From the cell containing the given text, extract its center point as (X, Y) coordinate. 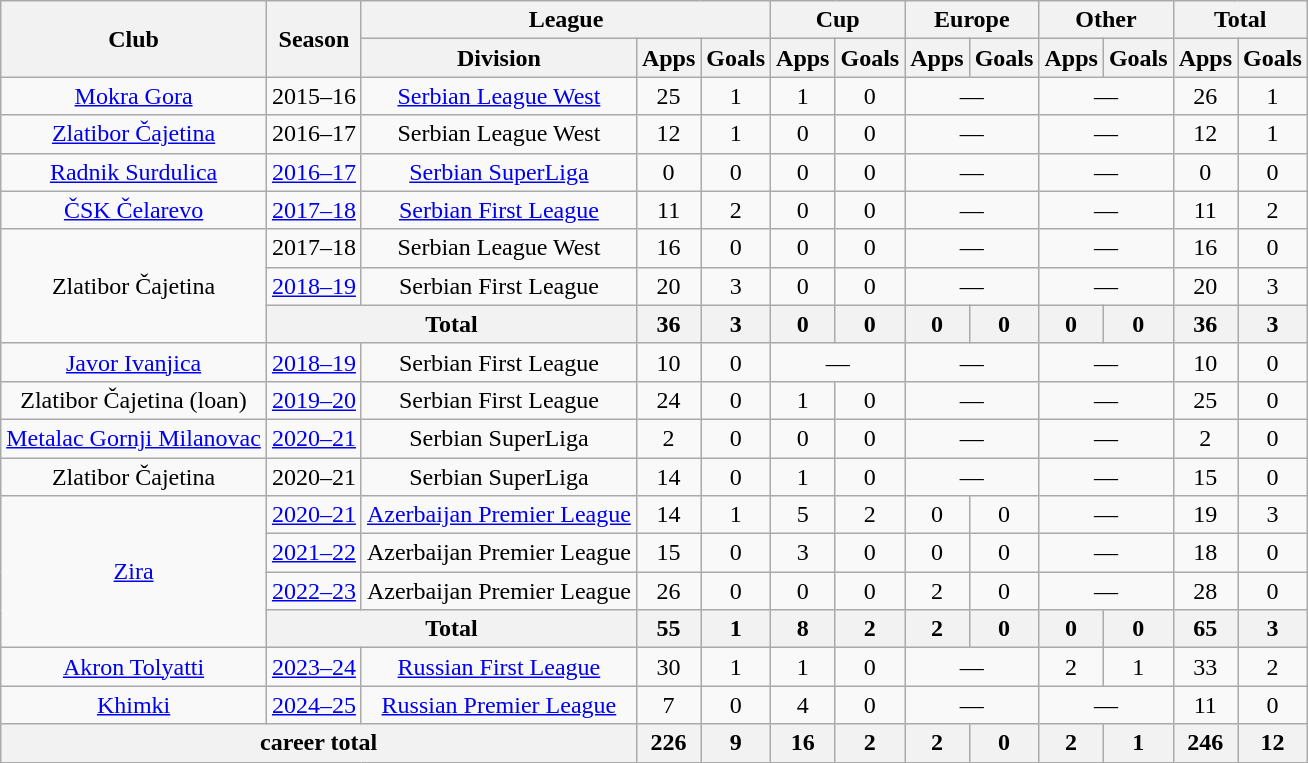
2022–23 (314, 591)
226 (668, 743)
Radnik Surdulica (134, 172)
Club (134, 39)
2024–25 (314, 705)
Russian First League (498, 667)
Akron Tolyatti (134, 667)
Khimki (134, 705)
2023–24 (314, 667)
2021–22 (314, 553)
Division (498, 58)
19 (1205, 515)
career total (319, 743)
Mokra Gora (134, 96)
8 (803, 629)
Russian Premier League (498, 705)
7 (668, 705)
18 (1205, 553)
65 (1205, 629)
ČSK Čelarevo (134, 210)
30 (668, 667)
5 (803, 515)
Zira (134, 572)
2015–16 (314, 96)
33 (1205, 667)
246 (1205, 743)
Cup (838, 20)
Javor Ivanjica (134, 362)
Other (1106, 20)
55 (668, 629)
4 (803, 705)
Zlatibor Čajetina (loan) (134, 400)
9 (736, 743)
Metalac Gornji Milanovac (134, 438)
League (566, 20)
2019–20 (314, 400)
24 (668, 400)
Europe (972, 20)
Season (314, 39)
28 (1205, 591)
